Return the (X, Y) coordinate for the center point of the cell that contains the specified text.  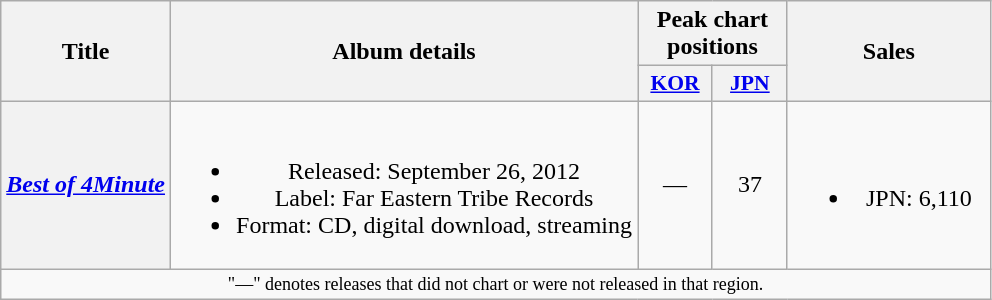
KOR (676, 84)
"—" denotes releases that did not chart or were not released in that region. (496, 284)
37 (750, 184)
Sales (888, 52)
Title (86, 52)
— (676, 184)
JPN: 6,110 (888, 184)
Album details (404, 52)
Released: September 26, 2012 Label: Far Eastern Tribe RecordsFormat: CD, digital download, streaming (404, 184)
Best of 4Minute (86, 184)
Peak chart positions (713, 34)
JPN (750, 84)
